From the cell containing the given text, extract its center point as (X, Y) coordinate. 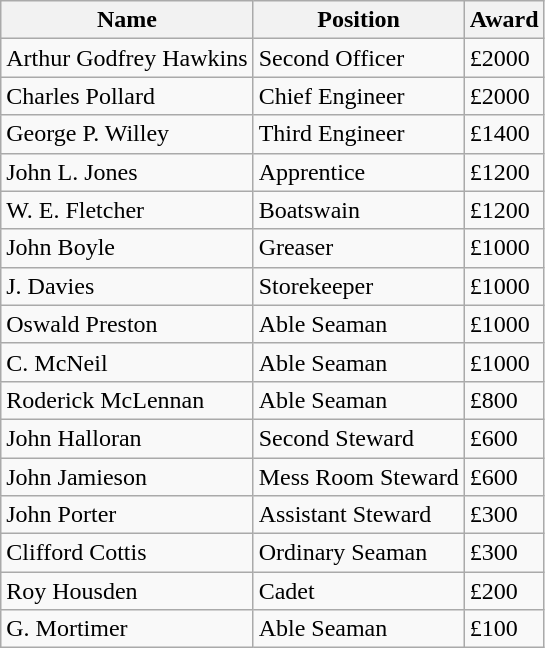
C. McNeil (127, 362)
J. Davies (127, 286)
£800 (504, 400)
George P. Willey (127, 134)
£100 (504, 629)
Assistant Steward (358, 515)
Charles Pollard (127, 96)
Chief Engineer (358, 96)
Oswald Preston (127, 324)
Roy Housden (127, 591)
£200 (504, 591)
Mess Room Steward (358, 477)
John Jamieson (127, 477)
Arthur Godfrey Hawkins (127, 58)
Award (504, 20)
John Boyle (127, 248)
£1400 (504, 134)
Roderick McLennan (127, 400)
John Halloran (127, 438)
Name (127, 20)
Position (358, 20)
G. Mortimer (127, 629)
W. E. Fletcher (127, 210)
Ordinary Seaman (358, 553)
Third Engineer (358, 134)
Apprentice (358, 172)
Second Officer (358, 58)
Clifford Cottis (127, 553)
Boatswain (358, 210)
Storekeeper (358, 286)
John L. Jones (127, 172)
John Porter (127, 515)
Cadet (358, 591)
Second Steward (358, 438)
Greaser (358, 248)
